Return [x, y] of the center of cell containing provided text 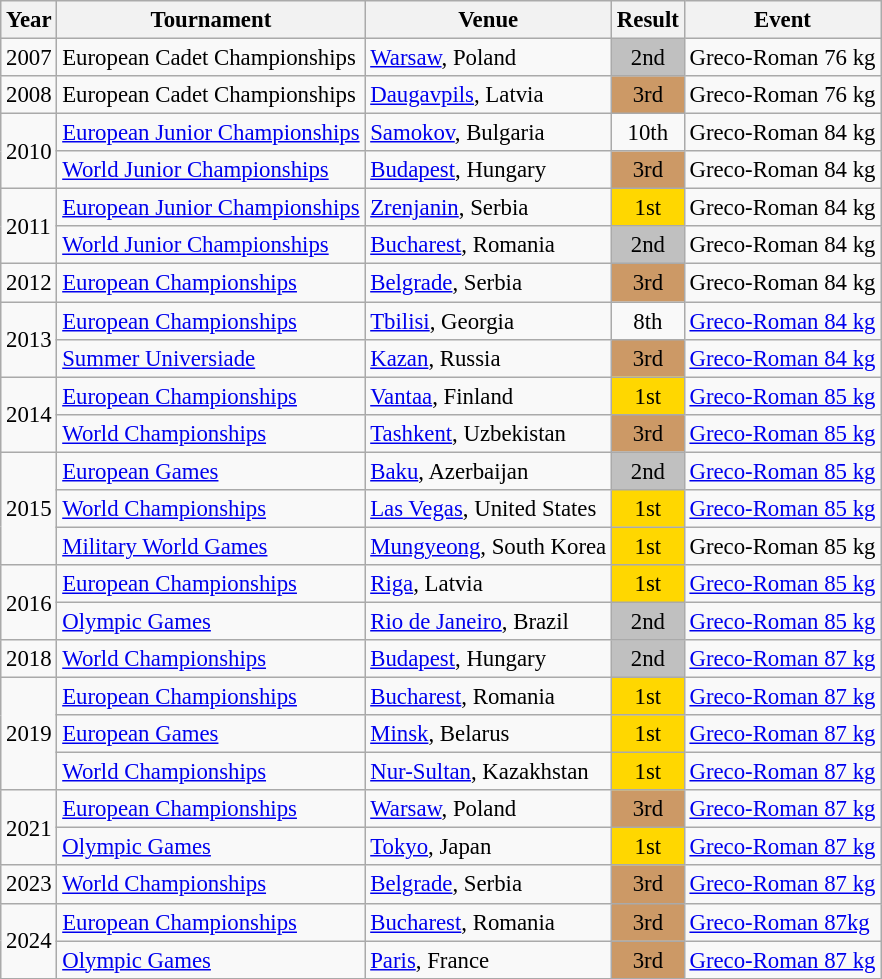
Military World Games [211, 546]
Las Vegas, United States [488, 509]
2016 [29, 602]
Minsk, Belarus [488, 734]
Venue [488, 20]
2024 [29, 940]
Result [648, 20]
2013 [29, 340]
Event [782, 20]
2008 [29, 95]
Baku, Azerbaijan [488, 471]
Paris, France [488, 960]
Tournament [211, 20]
2023 [29, 885]
Year [29, 20]
Daugavpils, Latvia [488, 95]
Kazan, Russia [488, 358]
Tashkent, Uzbekistan [488, 433]
2012 [29, 283]
2011 [29, 226]
2014 [29, 414]
Vantaa, Finland [488, 396]
2007 [29, 58]
2015 [29, 508]
Zrenjanin, Serbia [488, 208]
Summer Universiade [211, 358]
Riga, Latvia [488, 584]
Rio de Janeiro, Brazil [488, 621]
8th [648, 321]
2019 [29, 734]
Mungyeong, South Korea [488, 546]
Tokyo, Japan [488, 847]
Tbilisi, Georgia [488, 321]
10th [648, 133]
Nur-Sultan, Kazakhstan [488, 772]
2018 [29, 659]
2010 [29, 152]
Samokov, Bulgaria [488, 133]
2021 [29, 828]
Greco-Roman 87kg [782, 922]
